Find where the given text appears and provide that cell's center as [x, y] coordinate. 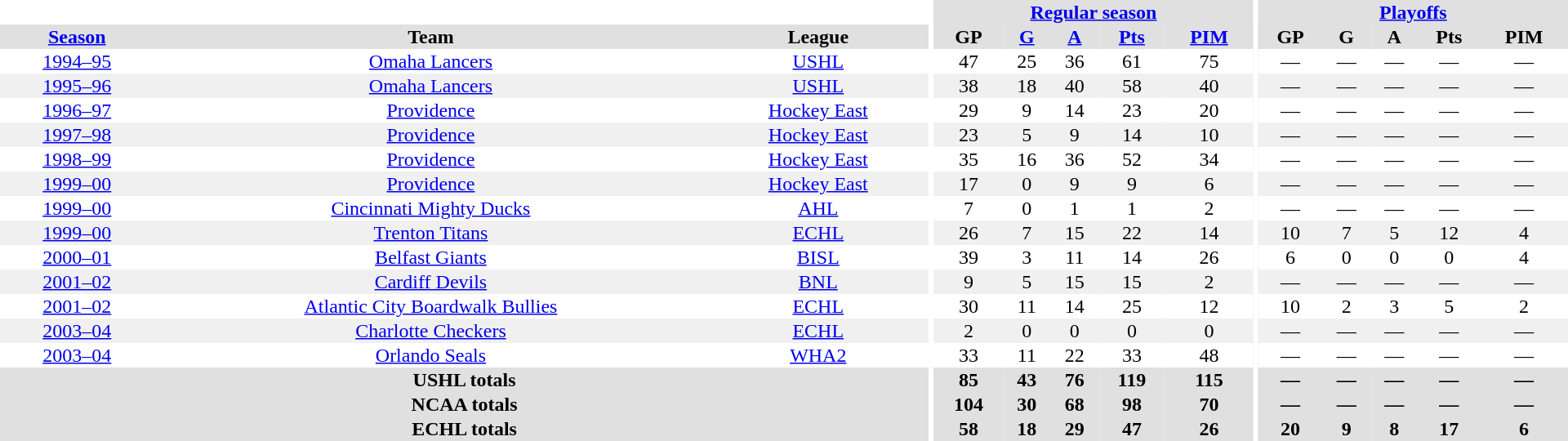
Trenton Titans [430, 233]
8 [1394, 429]
52 [1132, 159]
Belfast Giants [430, 257]
Regular season [1094, 12]
Team [430, 37]
1998–99 [77, 159]
NCAA totals [464, 404]
119 [1132, 380]
1994–95 [77, 61]
ECHL totals [464, 429]
1996–97 [77, 110]
68 [1075, 404]
USHL totals [464, 380]
Playoffs [1413, 12]
75 [1209, 61]
Atlantic City Boardwalk Bullies [430, 306]
38 [969, 86]
76 [1075, 380]
104 [969, 404]
AHL [818, 208]
98 [1132, 404]
48 [1209, 355]
BNL [818, 282]
85 [969, 380]
43 [1027, 380]
39 [969, 257]
League [818, 37]
1995–96 [77, 86]
61 [1132, 61]
16 [1027, 159]
Season [77, 37]
Orlando Seals [430, 355]
WHA2 [818, 355]
2000–01 [77, 257]
35 [969, 159]
BISL [818, 257]
115 [1209, 380]
1997–98 [77, 135]
70 [1209, 404]
Cincinnati Mighty Ducks [430, 208]
34 [1209, 159]
Cardiff Devils [430, 282]
Charlotte Checkers [430, 331]
